Pinpoint the cell where the given text exists, returning its (X, Y) midpoint coordinate. 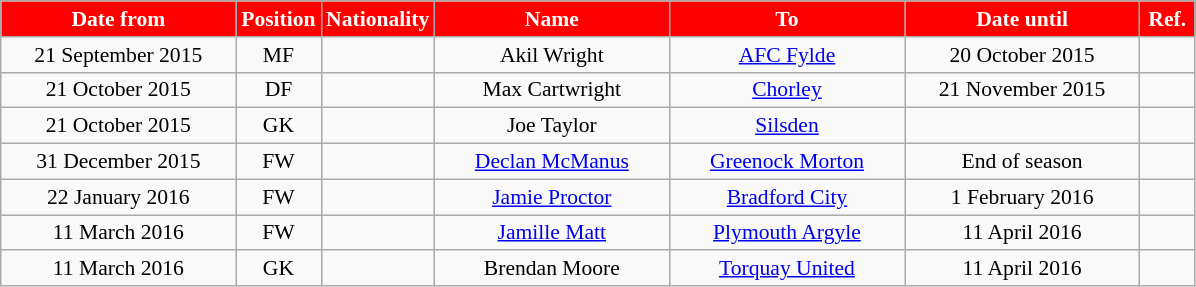
21 September 2015 (118, 55)
Torquay United (786, 269)
Declan McManus (552, 162)
Akil Wright (552, 55)
Name (552, 19)
MF (278, 55)
Jamie Proctor (552, 197)
Date until (1022, 19)
Joe Taylor (552, 126)
Greenock Morton (786, 162)
Brendan Moore (552, 269)
Chorley (786, 90)
1 February 2016 (1022, 197)
Bradford City (786, 197)
AFC Fylde (786, 55)
Ref. (1168, 19)
To (786, 19)
31 December 2015 (118, 162)
Max Cartwright (552, 90)
20 October 2015 (1022, 55)
Jamille Matt (552, 233)
End of season (1022, 162)
Silsden (786, 126)
Plymouth Argyle (786, 233)
22 January 2016 (118, 197)
Date from (118, 19)
21 November 2015 (1022, 90)
Nationality (378, 19)
Position (278, 19)
DF (278, 90)
